Search for the cell housing the specified text and yield its (X, Y) center coordinate. 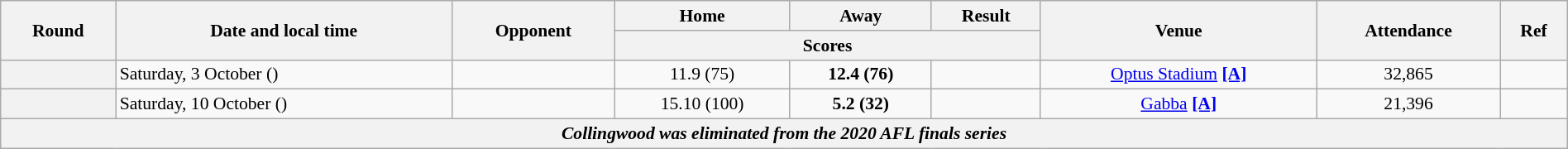
Date and local time (284, 30)
Ref (1533, 30)
Home (702, 16)
11.9 (75) (702, 74)
Optus Stadium [A] (1178, 74)
Result (986, 16)
15.10 (100) (702, 104)
Saturday, 10 October () (284, 104)
21,396 (1408, 104)
Saturday, 3 October () (284, 74)
Away (860, 16)
12.4 (76) (860, 74)
Attendance (1408, 30)
Gabba [A] (1178, 104)
Scores (827, 46)
5.2 (32) (860, 104)
Collingwood was eliminated from the 2020 AFL finals series (784, 134)
32,865 (1408, 74)
Round (58, 30)
Venue (1178, 30)
Opponent (533, 30)
